Output the [x, y] coordinate of the center of the cell containing the given text.  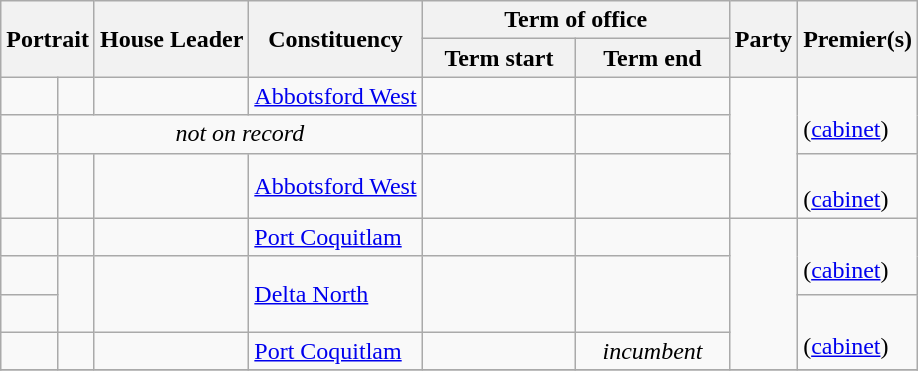
Term of office [576, 20]
Delta North [336, 294]
incumbent [653, 351]
Term start [499, 58]
Constituency [336, 39]
Premier(s) [858, 39]
House Leader [171, 39]
Term end [653, 58]
Portrait [48, 39]
not on record [240, 134]
Party [763, 39]
